Scan for the cell matching the given text and deliver its [X, Y] coordinate at center. 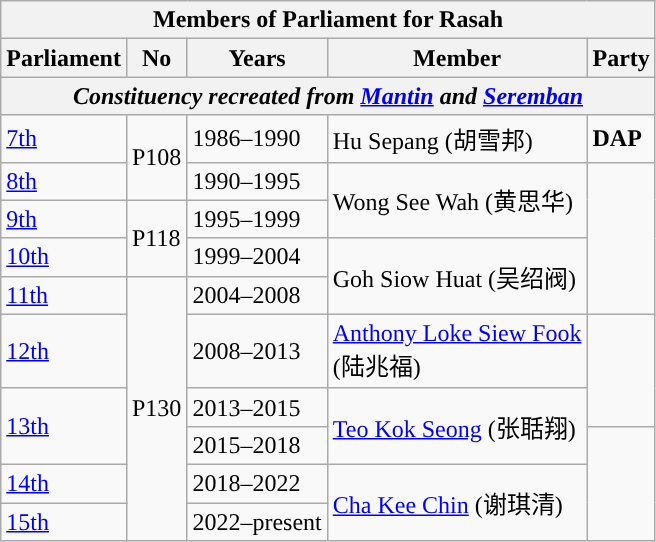
Wong See Wah (黄思华) [457, 200]
P130 [156, 408]
Parliament [64, 58]
Party [621, 58]
P108 [156, 158]
1995–1999 [257, 219]
15th [64, 521]
Teo Kok Seong (张聒翔) [457, 426]
14th [64, 483]
10th [64, 257]
2008–2013 [257, 351]
2018–2022 [257, 483]
2004–2008 [257, 295]
DAP [621, 138]
Constituency recreated from Mantin and Seremban [328, 96]
2015–2018 [257, 445]
Years [257, 58]
Anthony Loke Siew Fook (陆兆福) [457, 351]
Members of Parliament for Rasah [328, 20]
9th [64, 219]
No [156, 58]
Member [457, 58]
2013–2015 [257, 407]
Goh Siow Huat (吴绍阀) [457, 276]
13th [64, 426]
2022–present [257, 521]
Cha Kee Chin (谢琪清) [457, 502]
7th [64, 138]
8th [64, 181]
11th [64, 295]
P118 [156, 238]
1999–2004 [257, 257]
12th [64, 351]
1990–1995 [257, 181]
Hu Sepang (胡雪邦) [457, 138]
1986–1990 [257, 138]
